Scan for the cell matching the given text and deliver its [X, Y] coordinate at center. 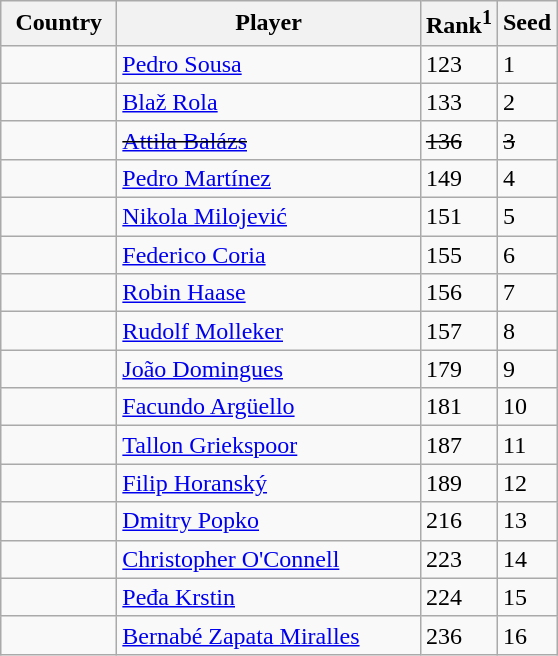
15 [526, 597]
157 [458, 331]
Robin Haase [269, 293]
223 [458, 559]
10 [526, 407]
Rudolf Molleker [269, 331]
Country [59, 24]
Attila Balázs [269, 140]
Tallon Griekspoor [269, 445]
13 [526, 521]
236 [458, 635]
João Domingues [269, 369]
181 [458, 407]
16 [526, 635]
Pedro Sousa [269, 64]
156 [458, 293]
5 [526, 217]
155 [458, 255]
Filip Horanský [269, 483]
Dmitry Popko [269, 521]
11 [526, 445]
9 [526, 369]
187 [458, 445]
1 [526, 64]
189 [458, 483]
14 [526, 559]
3 [526, 140]
6 [526, 255]
Facundo Argüello [269, 407]
149 [458, 178]
12 [526, 483]
Seed [526, 24]
Blaž Rola [269, 102]
Nikola Milojević [269, 217]
179 [458, 369]
136 [458, 140]
Bernabé Zapata Miralles [269, 635]
Peđa Krstin [269, 597]
224 [458, 597]
123 [458, 64]
151 [458, 217]
Christopher O'Connell [269, 559]
2 [526, 102]
Pedro Martínez [269, 178]
Federico Coria [269, 255]
Rank1 [458, 24]
133 [458, 102]
4 [526, 178]
8 [526, 331]
216 [458, 521]
Player [269, 24]
7 [526, 293]
